Scan for the cell matching the given text and deliver its (x, y) coordinate at center. 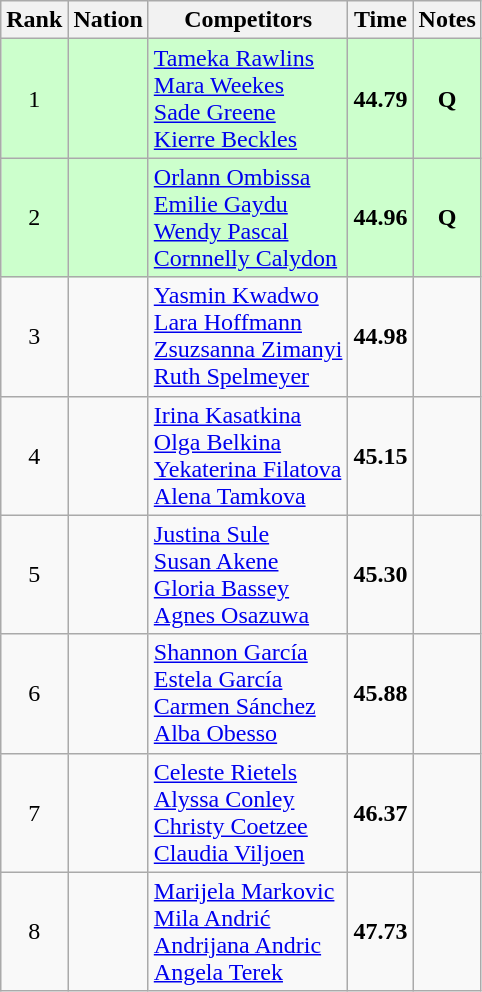
45.88 (380, 694)
8 (34, 932)
Orlann OmbissaEmilie GayduWendy PascalCornnelly Calydon (248, 218)
Marijela MarkovicMila AndrićAndrijana AndricAngela Terek (248, 932)
Notes (447, 20)
Competitors (248, 20)
5 (34, 574)
44.79 (380, 98)
4 (34, 456)
44.96 (380, 218)
3 (34, 336)
7 (34, 812)
Shannon GarcíaEstela GarcíaCarmen SánchezAlba Obesso (248, 694)
Rank (34, 20)
Yasmin KwadwoLara HoffmannZsuzsanna ZimanyiRuth Spelmeyer (248, 336)
Nation (108, 20)
44.98 (380, 336)
Celeste RietelsAlyssa ConleyChristy CoetzeeClaudia Viljoen (248, 812)
Irina KasatkinaOlga BelkinaYekaterina FilatovaAlena Tamkova (248, 456)
Tameka RawlinsMara WeekesSade GreeneKierre Beckles (248, 98)
1 (34, 98)
Justina SuleSusan AkeneGloria BasseyAgnes Osazuwa (248, 574)
Time (380, 20)
6 (34, 694)
47.73 (380, 932)
46.37 (380, 812)
45.15 (380, 456)
2 (34, 218)
45.30 (380, 574)
